From the cell containing the given text, extract its center point as [x, y] coordinate. 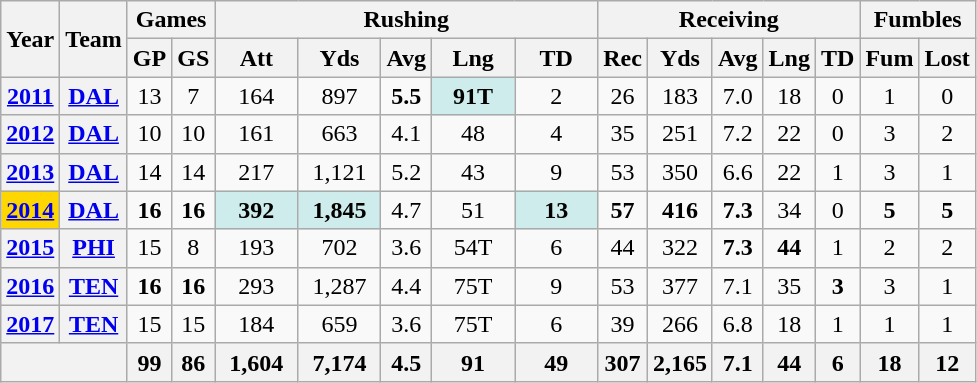
702 [340, 248]
2011 [30, 96]
57 [623, 210]
293 [256, 286]
2015 [30, 248]
51 [474, 210]
26 [623, 96]
1,287 [340, 286]
Fum [890, 58]
GP [149, 58]
86 [194, 362]
Receiving [729, 20]
322 [680, 248]
5.2 [406, 172]
7.0 [738, 96]
39 [623, 324]
377 [680, 286]
7 [194, 96]
4 [556, 134]
Att [256, 58]
183 [680, 96]
1,604 [256, 362]
Rec [623, 58]
6.6 [738, 172]
GS [194, 58]
392 [256, 210]
34 [789, 210]
PHI [94, 248]
2013 [30, 172]
6.8 [738, 324]
7.2 [738, 134]
49 [556, 362]
4.7 [406, 210]
43 [474, 172]
5.5 [406, 96]
Year [30, 39]
184 [256, 324]
161 [256, 134]
Games [170, 20]
307 [623, 362]
659 [340, 324]
Fumbles [918, 20]
663 [340, 134]
48 [474, 134]
2017 [30, 324]
2012 [30, 134]
99 [149, 362]
2016 [30, 286]
Team [94, 39]
54T [474, 248]
2,165 [680, 362]
8 [194, 248]
416 [680, 210]
12 [947, 362]
7,174 [340, 362]
266 [680, 324]
350 [680, 172]
193 [256, 248]
217 [256, 172]
251 [680, 134]
Rushing [406, 20]
4.1 [406, 134]
1,845 [340, 210]
4.5 [406, 362]
91 [474, 362]
91T [474, 96]
4.4 [406, 286]
1,121 [340, 172]
Lost [947, 58]
2014 [30, 210]
164 [256, 96]
897 [340, 96]
